Pinpoint the cell where the given text exists, returning its [x, y] midpoint coordinate. 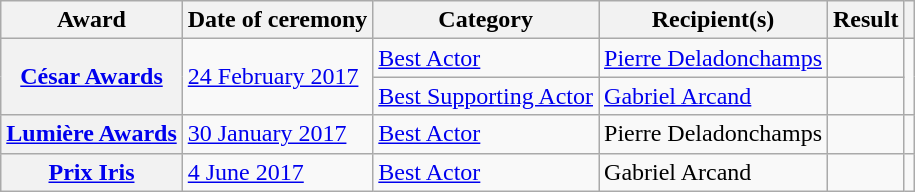
Award [92, 20]
Recipient(s) [714, 20]
César Awards [92, 77]
Category [486, 20]
Prix Iris [92, 172]
24 February 2017 [278, 77]
4 June 2017 [278, 172]
Best Supporting Actor [486, 96]
Lumière Awards [92, 134]
30 January 2017 [278, 134]
Result [866, 20]
Date of ceremony [278, 20]
